Search for the cell housing the specified text and yield its [x, y] center coordinate. 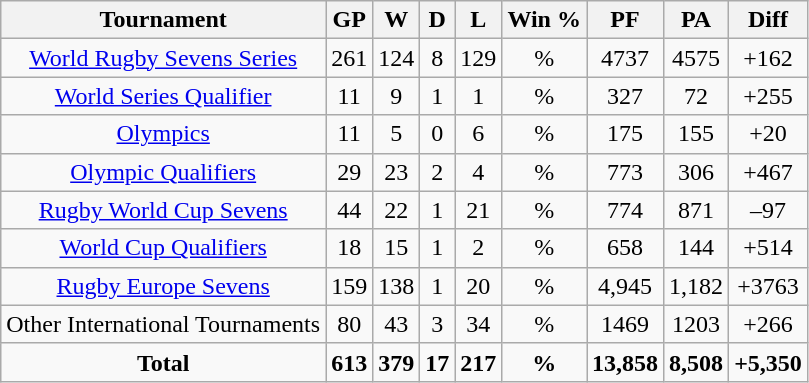
GP [350, 20]
613 [350, 362]
+162 [768, 58]
PF [624, 20]
World Series Qualifier [164, 96]
34 [478, 324]
327 [624, 96]
+467 [768, 172]
Tournament [164, 20]
PA [696, 20]
72 [696, 96]
D [438, 20]
155 [696, 134]
6 [478, 134]
Rugby Europe Sevens [164, 286]
379 [396, 362]
Rugby World Cup Sevens [164, 210]
22 [396, 210]
44 [350, 210]
4,945 [624, 286]
Total [164, 362]
43 [396, 324]
175 [624, 134]
World Rugby Sevens Series [164, 58]
129 [478, 58]
W [396, 20]
+255 [768, 96]
17 [438, 362]
Olympic Qualifiers [164, 172]
871 [696, 210]
306 [696, 172]
21 [478, 210]
1203 [696, 324]
13,858 [624, 362]
+514 [768, 248]
Other International Tournaments [164, 324]
+20 [768, 134]
L [478, 20]
159 [350, 286]
4737 [624, 58]
15 [396, 248]
World Cup Qualifiers [164, 248]
4575 [696, 58]
5 [396, 134]
774 [624, 210]
23 [396, 172]
0 [438, 134]
261 [350, 58]
773 [624, 172]
Olympics [164, 134]
20 [478, 286]
–97 [768, 210]
138 [396, 286]
18 [350, 248]
658 [624, 248]
1,182 [696, 286]
+5,350 [768, 362]
80 [350, 324]
+266 [768, 324]
8 [438, 58]
+3763 [768, 286]
Diff [768, 20]
29 [350, 172]
Win % [544, 20]
217 [478, 362]
8,508 [696, 362]
9 [396, 96]
4 [478, 172]
1469 [624, 324]
3 [438, 324]
144 [696, 248]
124 [396, 58]
